From the cell containing the given text, extract its center point as (x, y) coordinate. 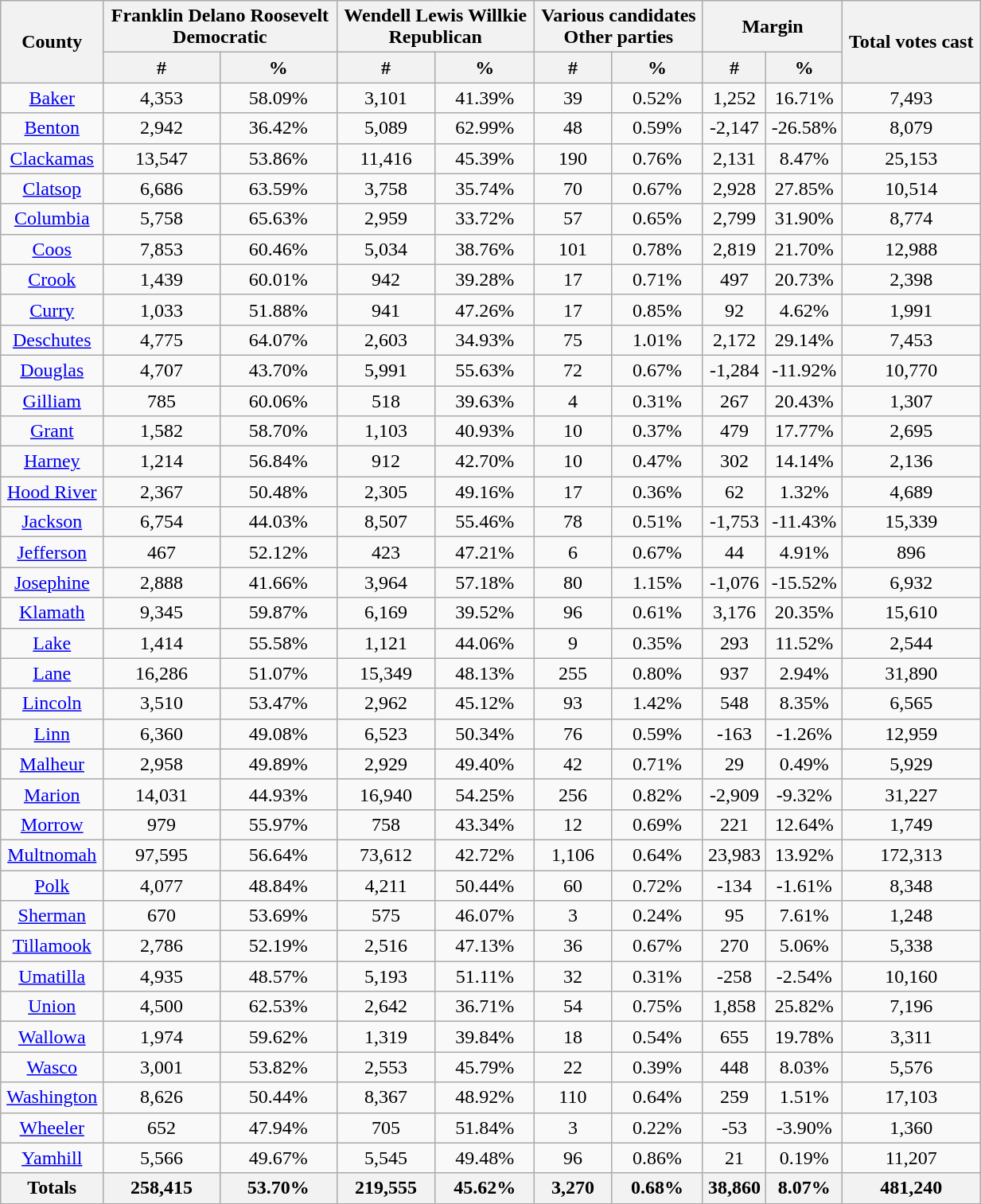
8.47% (804, 158)
72 (573, 370)
270 (734, 946)
53.82% (278, 1067)
0.22% (657, 1128)
2.94% (804, 673)
Jefferson (53, 552)
2,799 (734, 219)
3,964 (386, 583)
5,338 (912, 946)
4,689 (912, 492)
2,695 (912, 431)
518 (386, 400)
53.69% (278, 916)
Sherman (53, 916)
1,307 (912, 400)
50.34% (485, 734)
31.90% (804, 219)
48.13% (485, 673)
57.18% (485, 583)
8,507 (386, 522)
190 (573, 158)
-163 (734, 734)
Total votes cast (912, 41)
1,414 (162, 643)
47.13% (485, 946)
51.07% (278, 673)
Deschutes (53, 340)
0.39% (657, 1067)
2,888 (162, 583)
-9.32% (804, 794)
Jackson (53, 522)
58.09% (278, 98)
80 (573, 583)
110 (573, 1097)
1,252 (734, 98)
8,348 (912, 886)
293 (734, 643)
941 (386, 310)
46.07% (485, 916)
60.46% (278, 249)
43.34% (485, 824)
2,553 (386, 1067)
-134 (734, 886)
4,707 (162, 370)
2,958 (162, 764)
11,207 (912, 1158)
896 (912, 552)
42.70% (485, 462)
2,367 (162, 492)
8.35% (804, 703)
Curry (53, 310)
53.70% (278, 1188)
3,101 (386, 98)
4,353 (162, 98)
785 (162, 400)
11.52% (804, 643)
Baker (53, 98)
1,248 (912, 916)
1.42% (657, 703)
Benton (53, 128)
5,193 (386, 976)
95 (734, 916)
38.76% (485, 249)
758 (386, 824)
481,240 (912, 1188)
70 (573, 189)
0.52% (657, 98)
1,749 (912, 824)
0.37% (657, 431)
29 (734, 764)
3,510 (162, 703)
Lake (53, 643)
17.77% (804, 431)
0.82% (657, 794)
-258 (734, 976)
Grant (53, 431)
0.47% (657, 462)
6,523 (386, 734)
54 (573, 1007)
15,349 (386, 673)
0.78% (657, 249)
0.72% (657, 886)
15,610 (912, 613)
-26.58% (804, 128)
467 (162, 552)
1,214 (162, 462)
41.66% (278, 583)
7,493 (912, 98)
5,034 (386, 249)
50.48% (278, 492)
6,686 (162, 189)
40.93% (485, 431)
8.07% (804, 1188)
57 (573, 219)
2,929 (386, 764)
16,940 (386, 794)
4,077 (162, 886)
0.65% (657, 219)
423 (386, 552)
Polk (53, 886)
-2,147 (734, 128)
670 (162, 916)
655 (734, 1037)
Various candidatesOther parties (618, 27)
36 (573, 946)
2,305 (386, 492)
41.39% (485, 98)
9 (573, 643)
64.07% (278, 340)
267 (734, 400)
60.06% (278, 400)
0.54% (657, 1037)
47.26% (485, 310)
0.35% (657, 643)
1,974 (162, 1037)
6,565 (912, 703)
63.59% (278, 189)
Klamath (53, 613)
-1,284 (734, 370)
11,416 (386, 158)
1,033 (162, 310)
4 (573, 400)
44.06% (485, 643)
2,928 (734, 189)
302 (734, 462)
Linn (53, 734)
29.14% (804, 340)
48.92% (485, 1097)
53.86% (278, 158)
45.62% (485, 1188)
21.70% (804, 249)
Umatilla (53, 976)
-1.61% (804, 886)
5,566 (162, 1158)
-1,076 (734, 583)
479 (734, 431)
-11.92% (804, 370)
13.92% (804, 855)
5,991 (386, 370)
0.86% (657, 1158)
55.63% (485, 370)
652 (162, 1128)
221 (734, 824)
18 (573, 1037)
31,227 (912, 794)
49.48% (485, 1158)
1,103 (386, 431)
45.39% (485, 158)
-1.26% (804, 734)
52.12% (278, 552)
7,853 (162, 249)
10,770 (912, 370)
2,131 (734, 158)
51.88% (278, 310)
7,453 (912, 340)
49.67% (278, 1158)
9,345 (162, 613)
54.25% (485, 794)
17,103 (912, 1097)
Josephine (53, 583)
1.32% (804, 492)
14,031 (162, 794)
-3.90% (804, 1128)
255 (573, 673)
0.68% (657, 1188)
-2,909 (734, 794)
58.70% (278, 431)
12,988 (912, 249)
705 (386, 1128)
39 (573, 98)
53.47% (278, 703)
0.51% (657, 522)
5,929 (912, 764)
14.14% (804, 462)
8,367 (386, 1097)
15,339 (912, 522)
48.84% (278, 886)
48.57% (278, 976)
County (53, 41)
25.82% (804, 1007)
60.01% (278, 279)
1,106 (573, 855)
42 (573, 764)
3,270 (573, 1188)
56.64% (278, 855)
27.85% (804, 189)
36.42% (278, 128)
3,311 (912, 1037)
55.46% (485, 522)
2,959 (386, 219)
52.19% (278, 946)
1,360 (912, 1128)
49.08% (278, 734)
0.49% (804, 764)
-2.54% (804, 976)
39.52% (485, 613)
Franklin Delano RooseveltDemocratic (220, 27)
2,516 (386, 946)
Gilliam (53, 400)
-15.52% (804, 583)
73,612 (386, 855)
1,858 (734, 1007)
6,932 (912, 583)
48 (573, 128)
942 (386, 279)
2,642 (386, 1007)
0.36% (657, 492)
1,121 (386, 643)
51.84% (485, 1128)
62.53% (278, 1007)
-53 (734, 1128)
49.89% (278, 764)
Coos (53, 249)
4,935 (162, 976)
6,754 (162, 522)
44.93% (278, 794)
Wendell Lewis WillkieRepublican (435, 27)
35.74% (485, 189)
6,360 (162, 734)
51.11% (485, 976)
23,983 (734, 855)
Totals (53, 1188)
1.51% (804, 1097)
12 (573, 824)
Harney (53, 462)
16,286 (162, 673)
Douglas (53, 370)
Morrow (53, 824)
39.28% (485, 279)
6 (573, 552)
101 (573, 249)
2,172 (734, 340)
Wheeler (53, 1128)
2,942 (162, 128)
0.85% (657, 310)
Multnomah (53, 855)
1,439 (162, 279)
47.94% (278, 1128)
Washington (53, 1097)
2,819 (734, 249)
979 (162, 824)
0.61% (657, 613)
20.73% (804, 279)
Crook (53, 279)
32 (573, 976)
42.72% (485, 855)
49.40% (485, 764)
13,547 (162, 158)
44.03% (278, 522)
44 (734, 552)
75 (573, 340)
31,890 (912, 673)
12.64% (804, 824)
4,211 (386, 886)
5.06% (804, 946)
7.61% (804, 916)
22 (573, 1067)
497 (734, 279)
45.12% (485, 703)
3,758 (386, 189)
Malheur (53, 764)
2,962 (386, 703)
172,313 (912, 855)
5,758 (162, 219)
0.80% (657, 673)
2,786 (162, 946)
0.19% (804, 1158)
1.15% (657, 583)
25,153 (912, 158)
60 (573, 886)
16.71% (804, 98)
258,415 (162, 1188)
43.70% (278, 370)
Wallowa (53, 1037)
78 (573, 522)
5,089 (386, 128)
62 (734, 492)
6,169 (386, 613)
8,774 (912, 219)
937 (734, 673)
19.78% (804, 1037)
Marion (53, 794)
1.01% (657, 340)
20.35% (804, 613)
Lane (53, 673)
0.75% (657, 1007)
Hood River (53, 492)
39.63% (485, 400)
92 (734, 310)
Margin (772, 27)
219,555 (386, 1188)
45.79% (485, 1067)
2,398 (912, 279)
2,603 (386, 340)
448 (734, 1067)
59.62% (278, 1037)
575 (386, 916)
59.87% (278, 613)
Clackamas (53, 158)
Tillamook (53, 946)
8,626 (162, 1097)
39.84% (485, 1037)
Lincoln (53, 703)
4.91% (804, 552)
4.62% (804, 310)
259 (734, 1097)
Clatsop (53, 189)
93 (573, 703)
34.93% (485, 340)
12,959 (912, 734)
256 (573, 794)
2,544 (912, 643)
56.84% (278, 462)
5,545 (386, 1158)
1,582 (162, 431)
62.99% (485, 128)
20.43% (804, 400)
0.69% (657, 824)
548 (734, 703)
21 (734, 1158)
55.58% (278, 643)
97,595 (162, 855)
1,991 (912, 310)
Columbia (53, 219)
5,576 (912, 1067)
1,319 (386, 1037)
3,176 (734, 613)
-11.43% (804, 522)
4,500 (162, 1007)
47.21% (485, 552)
10,514 (912, 189)
8,079 (912, 128)
Yamhill (53, 1158)
Wasco (53, 1067)
49.16% (485, 492)
55.97% (278, 824)
8.03% (804, 1067)
-1,753 (734, 522)
7,196 (912, 1007)
2,136 (912, 462)
3,001 (162, 1067)
65.63% (278, 219)
912 (386, 462)
Union (53, 1007)
33.72% (485, 219)
0.24% (657, 916)
36.71% (485, 1007)
10,160 (912, 976)
38,860 (734, 1188)
4,775 (162, 340)
0.76% (657, 158)
76 (573, 734)
